Identify which cell holds the provided text, then report its (X, Y) central coordinate. 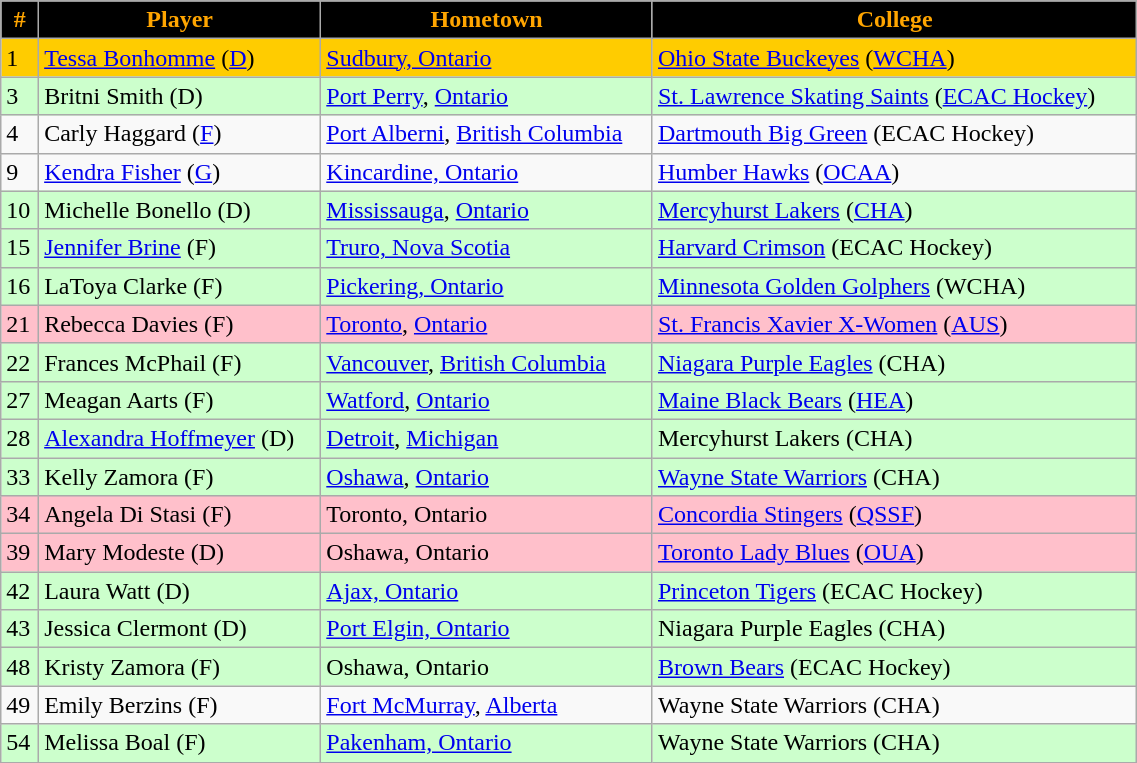
Vancouver, British Columbia (487, 362)
Michelle Bonello (D) (180, 210)
Port Perry, Ontario (487, 96)
Ohio State Buckeyes (WCHA) (894, 58)
Ajax, Ontario (487, 591)
43 (20, 629)
Brown Bears (ECAC Hockey) (894, 667)
Pickering, Ontario (487, 286)
16 (20, 286)
LaToya Clarke (F) (180, 286)
Hometown (487, 20)
21 (20, 324)
Rebecca Davies (F) (180, 324)
Mississauga, Ontario (487, 210)
22 (20, 362)
Pakenham, Ontario (487, 743)
Truro, Nova Scotia (487, 248)
Princeton Tigers (ECAC Hockey) (894, 591)
33 (20, 477)
3 (20, 96)
Kelly Zamora (F) (180, 477)
Laura Watt (D) (180, 591)
Fort McMurray, Alberta (487, 705)
49 (20, 705)
Maine Black Bears (HEA) (894, 400)
1 (20, 58)
St. Francis Xavier X-Women (AUS) (894, 324)
28 (20, 438)
42 (20, 591)
Britni Smith (D) (180, 96)
Meagan Aarts (F) (180, 400)
Toronto Lady Blues (OUA) (894, 553)
Carly Haggard (F) (180, 134)
# (20, 20)
15 (20, 248)
Minnesota Golden Golphers (WCHA) (894, 286)
Player (180, 20)
Harvard Crimson (ECAC Hockey) (894, 248)
27 (20, 400)
39 (20, 553)
Mary Modeste (D) (180, 553)
Dartmouth Big Green (ECAC Hockey) (894, 134)
Watford, Ontario (487, 400)
54 (20, 743)
Angela Di Stasi (F) (180, 515)
48 (20, 667)
College (894, 20)
10 (20, 210)
Port Elgin, Ontario (487, 629)
Humber Hawks (OCAA) (894, 172)
9 (20, 172)
Tessa Bonhomme (D) (180, 58)
Melissa Boal (F) (180, 743)
34 (20, 515)
Detroit, Michigan (487, 438)
Jessica Clermont (D) (180, 629)
Port Alberni, British Columbia (487, 134)
St. Lawrence Skating Saints (ECAC Hockey) (894, 96)
Concordia Stingers (QSSF) (894, 515)
Kristy Zamora (F) (180, 667)
Emily Berzins (F) (180, 705)
Kincardine, Ontario (487, 172)
4 (20, 134)
Alexandra Hoffmeyer (D) (180, 438)
Kendra Fisher (G) (180, 172)
Frances McPhail (F) (180, 362)
Jennifer Brine (F) (180, 248)
Sudbury, Ontario (487, 58)
